Return the (X, Y) coordinate for the center point of the cell that contains the specified text.  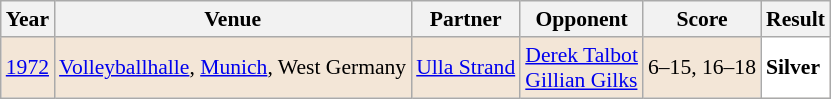
Ulla Strand (466, 68)
Partner (466, 19)
1972 (28, 68)
Year (28, 19)
Result (796, 19)
Venue (232, 19)
Derek Talbot Gillian Gilks (582, 68)
Score (702, 19)
Silver (796, 68)
Volleyballhalle, Munich, West Germany (232, 68)
6–15, 16–18 (702, 68)
Opponent (582, 19)
